Provide the (X, Y) coordinate of the cell's center where the given text is located.  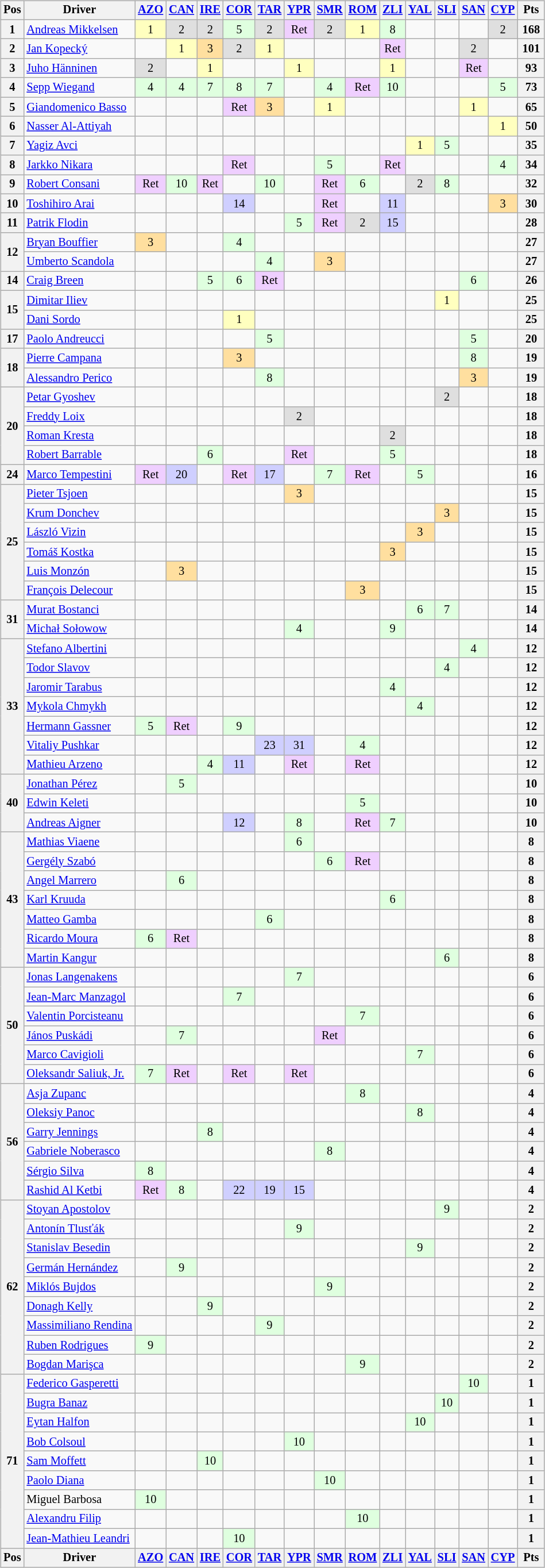
168 (531, 29)
Bob Colsoul (79, 1442)
Mykola Chmykh (79, 706)
François Delecour (79, 590)
Giandomenico Basso (79, 107)
Krum Donchev (79, 513)
Juho Hänninen (79, 68)
Pieter Tsjoen (79, 494)
Marco Cavigioli (79, 1055)
Sepp Wiegand (79, 87)
Federico Gasperetti (79, 1383)
65 (531, 107)
26 (531, 281)
Umberto Scandola (79, 262)
Dimitar Iliev (79, 300)
Murat Bostanci (79, 610)
Tomáš Kostka (79, 552)
Robert Consani (79, 185)
János Puskádi (79, 1035)
Donagh Kelly (79, 1306)
Garry Jennings (79, 1132)
22 (239, 1190)
Matteo Gamba (79, 919)
32 (531, 185)
Roman Kresta (79, 436)
Jan Kopecký (79, 49)
43 (12, 900)
56 (12, 1142)
Bryan Bouffier (79, 243)
Stanislav Besedin (79, 1248)
Ruben Rodrigues (79, 1345)
Miguel Barbosa (79, 1500)
35 (531, 145)
Edwin Keleti (79, 804)
Karl Kruuda (79, 900)
Todor Slavov (79, 668)
Jarkko Nikara (79, 165)
Vitaliy Pushkar (79, 745)
Antonín Tlusťák (79, 1229)
Hermann Gassner (79, 726)
Jean-Mathieu Leandri (79, 1538)
Martin Kangur (79, 958)
Oleksiy Panoc (79, 1113)
László Vizin (79, 532)
28 (531, 223)
62 (12, 1286)
Asja Zupanc (79, 1093)
71 (12, 1461)
Dani Sordo (79, 320)
Alessandro Perico (79, 378)
Alexandru Filip (79, 1519)
Luis Monzón (79, 571)
34 (531, 165)
Petar Gyoshev (79, 397)
Bugra Banaz (79, 1403)
Stefano Albertini (79, 648)
Robert Barrable (79, 455)
Nasser Al-Attiyah (79, 126)
Pierre Campana (79, 358)
Sam Moffett (79, 1461)
Yagiz Avci (79, 145)
Jonas Langenakens (79, 977)
Gergély Szabó (79, 862)
Bogdan Marişca (79, 1365)
30 (531, 203)
Mathias Viaene (79, 842)
Patrik Flodin (79, 223)
40 (12, 804)
Freddy Loix (79, 416)
93 (531, 68)
Miklós Bujdos (79, 1287)
Massimiliano Rendina (79, 1325)
Jaromir Tarabus (79, 687)
Marco Tempestini (79, 474)
Oleksandr Saliuk, Jr. (79, 1074)
Angel Marrero (79, 881)
16 (531, 474)
Andreas Mikkelsen (79, 29)
Valentin Porcisteanu (79, 1016)
Mathieu Arzeno (79, 764)
Michał Sołowow (79, 629)
Jean-Marc Manzagol (79, 997)
Toshihiro Arai (79, 203)
Eytan Halfon (79, 1423)
Ricardo Moura (79, 939)
Craig Breen (79, 281)
Stoyan Apostolov (79, 1209)
Germán Hernández (79, 1267)
Paolo Andreucci (79, 339)
Gabriele Noberasco (79, 1151)
101 (531, 49)
33 (12, 706)
Andreas Aigner (79, 823)
23 (270, 745)
24 (12, 474)
Jonathan Pérez (79, 784)
Rashid Al Ketbi (79, 1190)
Sérgio Silva (79, 1171)
Paolo Diana (79, 1481)
73 (531, 87)
